Determine the (x, y) coordinate at the center of the cell enclosing the given text.  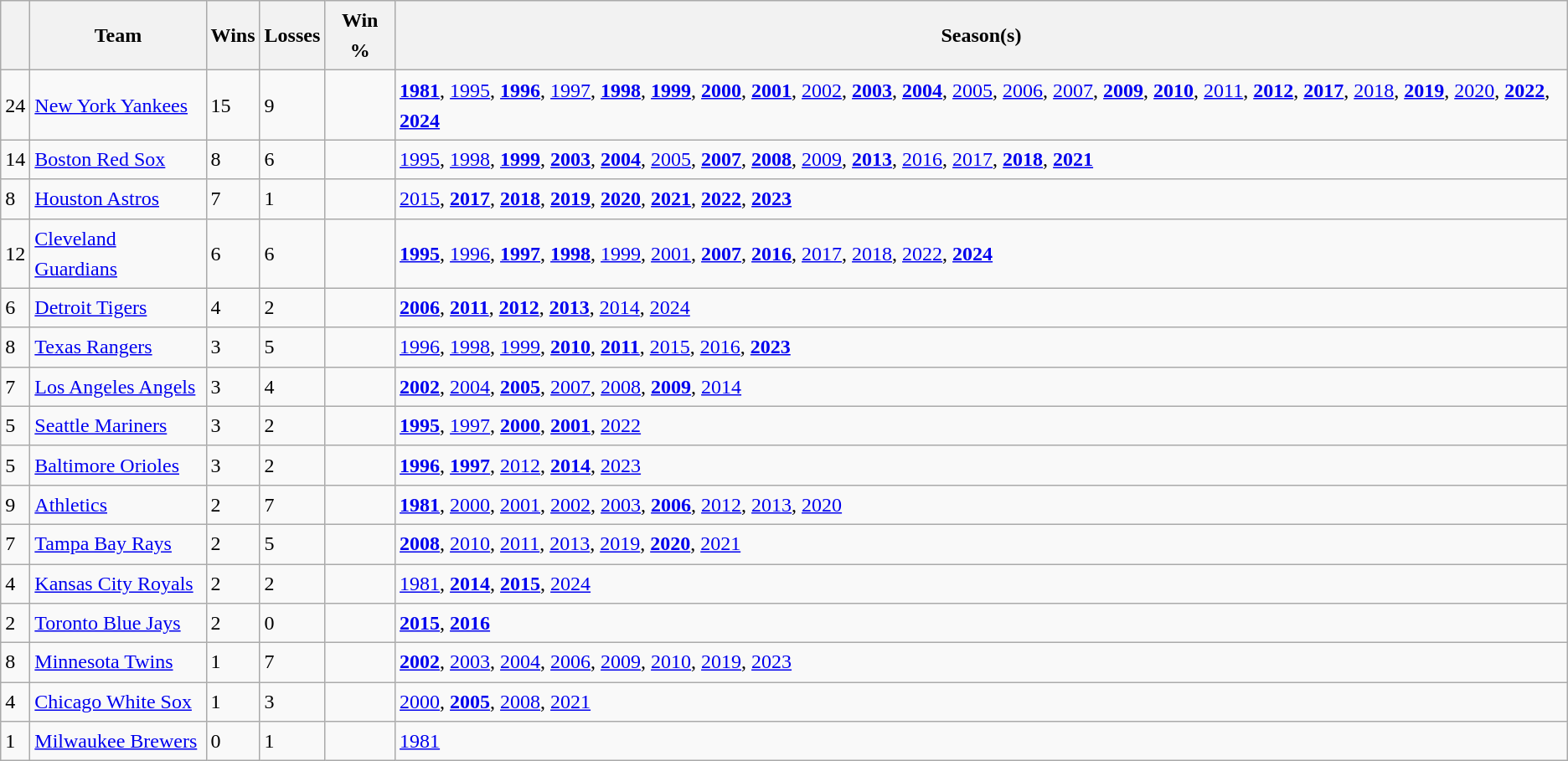
1995, 1997, 2000, 2001, 2022 (982, 425)
Milwaukee Brewers (118, 742)
New York Yankees (118, 105)
12 (15, 253)
Detroit Tigers (118, 308)
Boston Red Sox (118, 159)
Athletics (118, 504)
2008, 2010, 2011, 2013, 2019, 2020, 2021 (982, 544)
1981, 2000, 2001, 2002, 2003, 2006, 2012, 2013, 2020 (982, 504)
Tampa Bay Rays (118, 544)
Cleveland Guardians (118, 253)
Toronto Blue Jays (118, 623)
Baltimore Orioles (118, 465)
1981 (982, 742)
Los Angeles Angels (118, 387)
Chicago White Sox (118, 702)
Wins (233, 35)
Houston Astros (118, 199)
Texas Rangers (118, 347)
1996, 1997, 2012, 2014, 2023 (982, 465)
1981, 1995, 1996, 1997, 1998, 1999, 2000, 2001, 2002, 2003, 2004, 2005, 2006, 2007, 2009, 2010, 2011, 2012, 2017, 2018, 2019, 2020, 2022, 2024 (982, 105)
2015, 2016 (982, 623)
Season(s) (982, 35)
Losses (292, 35)
Minnesota Twins (118, 663)
2006, 2011, 2012, 2013, 2014, 2024 (982, 308)
14 (15, 159)
1981, 2014, 2015, 2024 (982, 584)
1996, 1998, 1999, 2010, 2011, 2015, 2016, 2023 (982, 347)
1995, 1998, 1999, 2003, 2004, 2005, 2007, 2008, 2009, 2013, 2016, 2017, 2018, 2021 (982, 159)
Win % (360, 35)
2015, 2017, 2018, 2019, 2020, 2021, 2022, 2023 (982, 199)
2000, 2005, 2008, 2021 (982, 702)
1995, 1996, 1997, 1998, 1999, 2001, 2007, 2016, 2017, 2018, 2022, 2024 (982, 253)
Seattle Mariners (118, 425)
2002, 2003, 2004, 2006, 2009, 2010, 2019, 2023 (982, 663)
2002, 2004, 2005, 2007, 2008, 2009, 2014 (982, 387)
24 (15, 105)
15 (233, 105)
Team (118, 35)
Kansas City Royals (118, 584)
